Return (X, Y) of the center of cell containing provided text 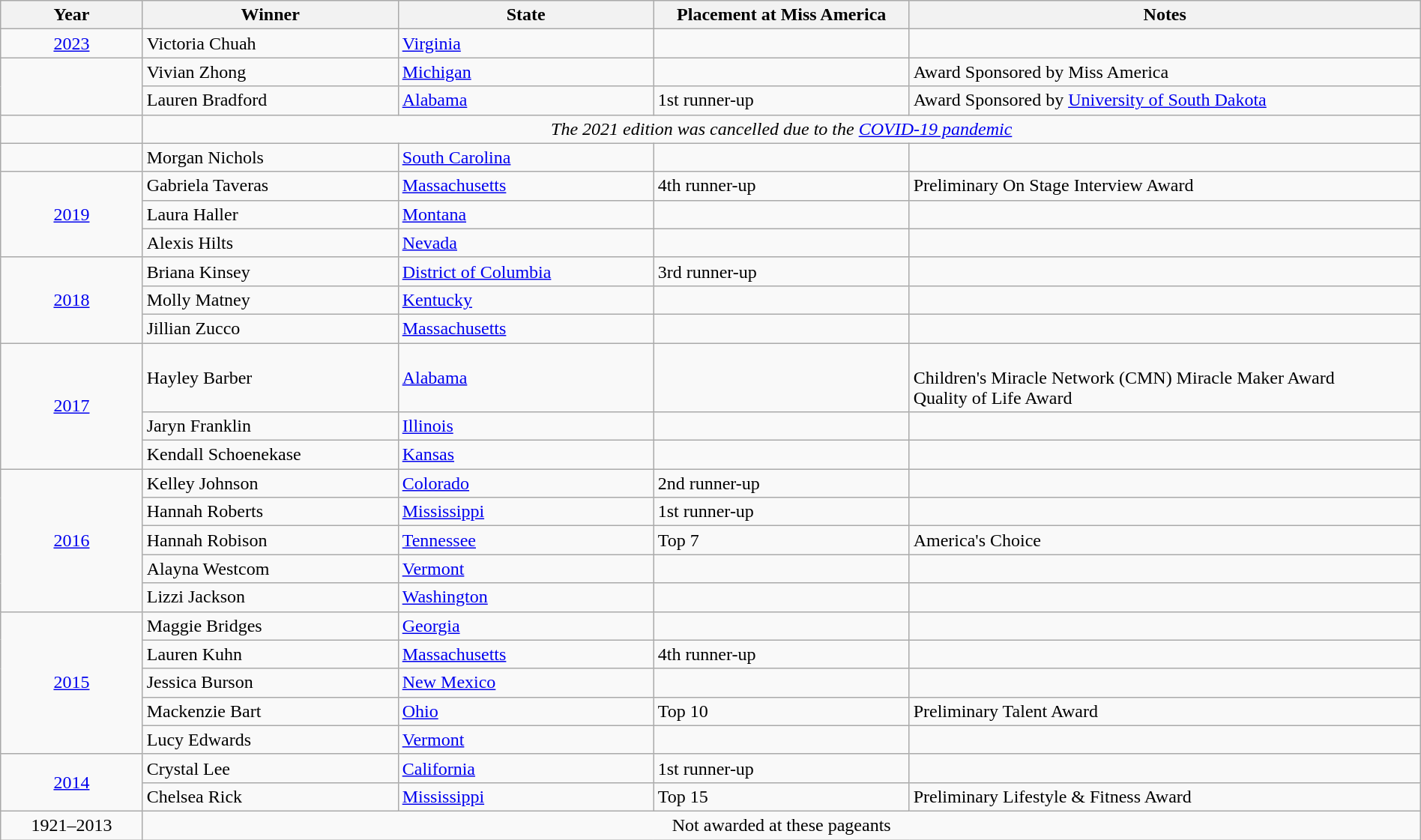
2014 (72, 782)
Washington (526, 597)
Award Sponsored by University of South Dakota (1165, 100)
Michigan (526, 72)
Morgan Nichols (270, 157)
Georgia (526, 626)
South Carolina (526, 157)
Kansas (526, 455)
1921–2013 (72, 825)
Gabriela Taveras (270, 186)
Montana (526, 214)
Year (72, 15)
Kelley Johnson (270, 483)
Maggie Bridges (270, 626)
Hayley Barber (270, 378)
Nevada (526, 243)
Hannah Robison (270, 540)
Alayna Westcom (270, 569)
Laura Haller (270, 214)
Jaryn Franklin (270, 426)
Top 10 (781, 711)
Colorado (526, 483)
2019 (72, 214)
2015 (72, 683)
Lucy Edwards (270, 740)
Mackenzie Bart (270, 711)
America's Choice (1165, 540)
Lauren Bradford (270, 100)
Top 7 (781, 540)
Not awarded at these pageants (781, 825)
Virginia (526, 43)
Winner (270, 15)
Preliminary Lifestyle & Fitness Award (1165, 797)
Ohio (526, 711)
Jessica Burson (270, 683)
Jillian Zucco (270, 328)
Top 15 (781, 797)
Victoria Chuah (270, 43)
2nd runner-up (781, 483)
Preliminary Talent Award (1165, 711)
California (526, 768)
Lauren Kuhn (270, 654)
Preliminary On Stage Interview Award (1165, 186)
Hannah Roberts (270, 512)
Kendall Schoenekase (270, 455)
The 2021 edition was cancelled due to the COVID-19 pandemic (781, 129)
Placement at Miss America (781, 15)
State (526, 15)
Illinois (526, 426)
Notes (1165, 15)
Molly Matney (270, 300)
2023 (72, 43)
Briana Kinsey (270, 271)
District of Columbia (526, 271)
Chelsea Rick (270, 797)
Crystal Lee (270, 768)
Lizzi Jackson (270, 597)
2018 (72, 300)
Vivian Zhong (270, 72)
2016 (72, 540)
Award Sponsored by Miss America (1165, 72)
2017 (72, 406)
Tennessee (526, 540)
Kentucky (526, 300)
3rd runner-up (781, 271)
Alexis Hilts (270, 243)
New Mexico (526, 683)
Children's Miracle Network (CMN) Miracle Maker AwardQuality of Life Award (1165, 378)
